Capture the cell that displays the provided text and extract its (x, y) central coordinate. 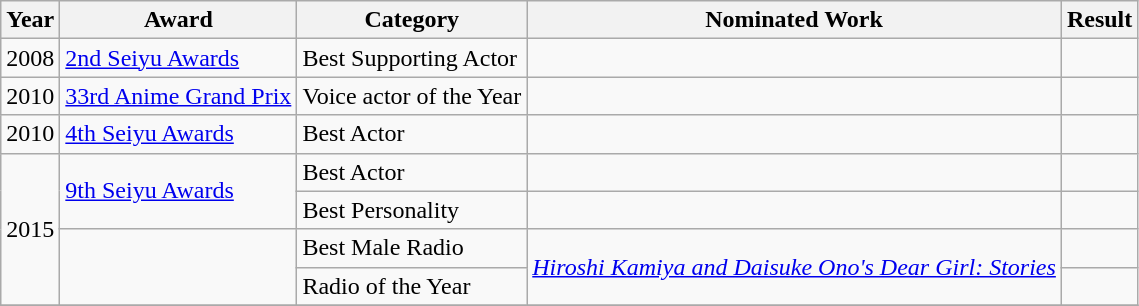
33rd Anime Grand Prix (178, 96)
Voice actor of the Year (412, 96)
Best Male Radio (412, 248)
2nd Seiyu Awards (178, 58)
Nominated Work (794, 20)
Result (1099, 20)
Category (412, 20)
Best Personality (412, 210)
Best Supporting Actor (412, 58)
2015 (30, 229)
4th Seiyu Awards (178, 134)
Radio of the Year (412, 286)
Year (30, 20)
Award (178, 20)
2008 (30, 58)
9th Seiyu Awards (178, 191)
Hiroshi Kamiya and Daisuke Ono's Dear Girl: Stories (794, 267)
